Output the (x, y) coordinate of the center of the cell containing the given text.  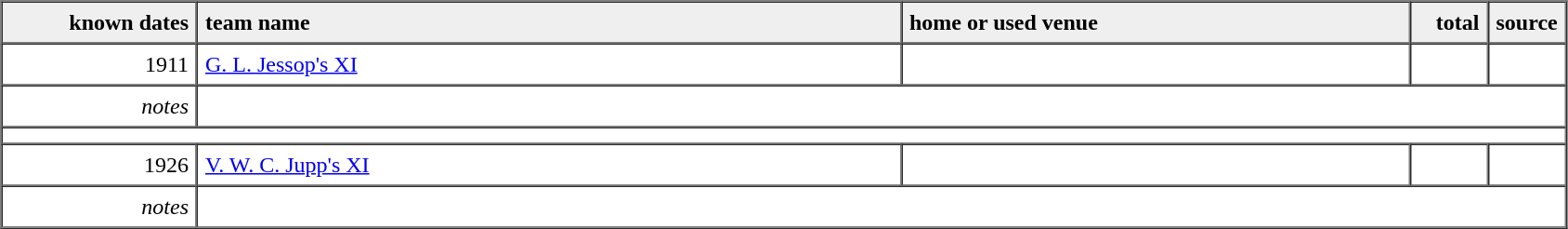
1911 (100, 63)
home or used venue (1156, 22)
1926 (100, 164)
total (1448, 22)
G. L. Jessop's XI (549, 63)
source (1526, 22)
V. W. C. Jupp's XI (549, 164)
known dates (100, 22)
team name (549, 22)
